For the text-containing cell, return its midpoint in (x, y) coordinate format. 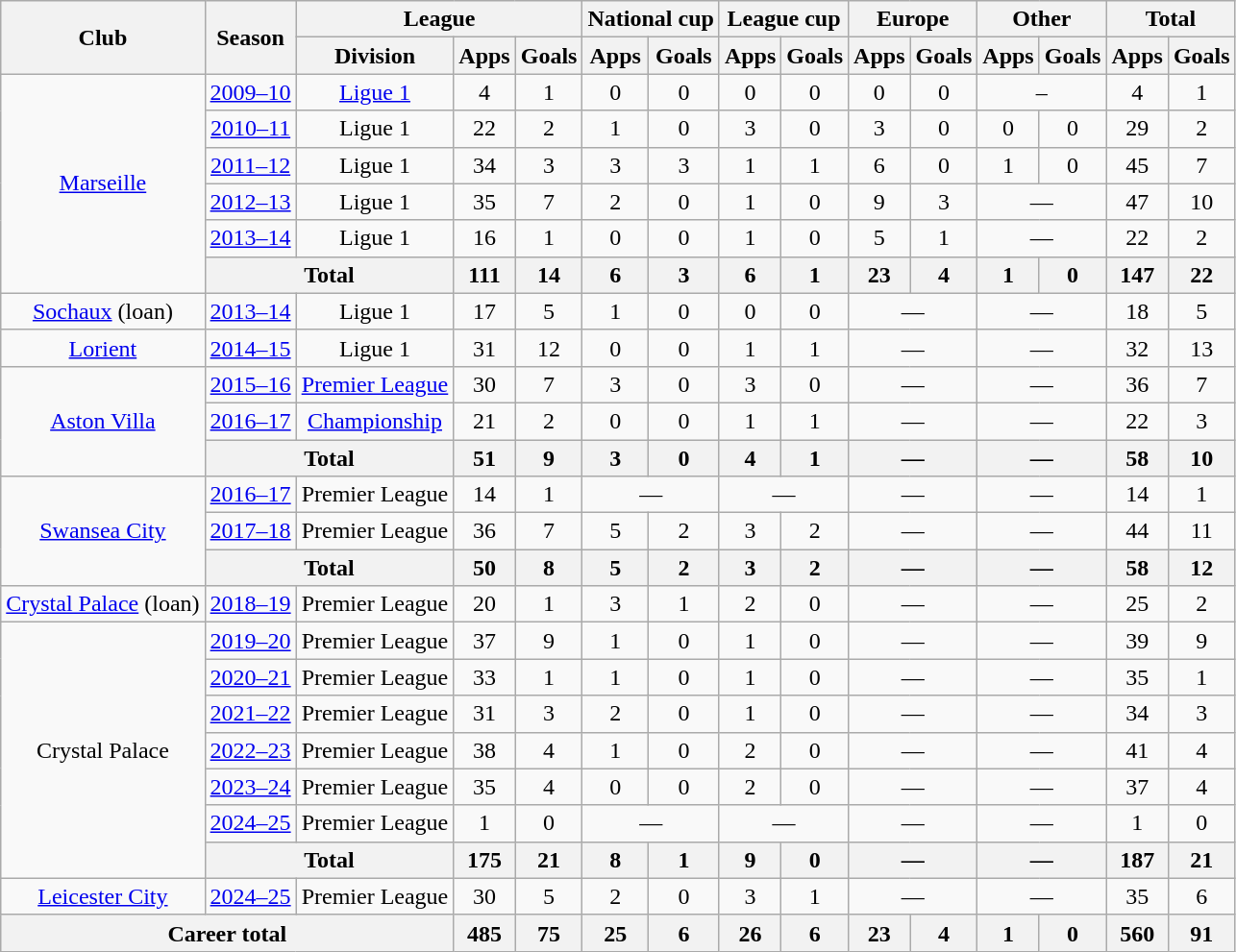
17 (484, 311)
560 (1137, 933)
44 (1137, 531)
Season (250, 37)
Crystal Palace (103, 750)
18 (1137, 311)
175 (484, 860)
Crystal Palace (loan) (103, 604)
Aston Villa (103, 421)
2015–16 (250, 384)
29 (1137, 129)
2010–11 (250, 129)
11 (1201, 531)
41 (1137, 750)
Career total (227, 933)
45 (1137, 165)
– (1042, 92)
National cup (651, 19)
Other (1042, 19)
Division (375, 56)
Championship (375, 421)
187 (1137, 860)
26 (750, 933)
111 (484, 275)
147 (1137, 275)
2018–19 (250, 604)
Leicester City (103, 896)
75 (549, 933)
2022–23 (250, 750)
33 (484, 677)
League cup (783, 19)
2009–10 (250, 92)
2011–12 (250, 165)
2023–24 (250, 787)
2014–15 (250, 348)
485 (484, 933)
47 (1137, 202)
Marseille (103, 183)
2017–18 (250, 531)
Lorient (103, 348)
League (439, 19)
2012–13 (250, 202)
38 (484, 750)
91 (1201, 933)
16 (484, 238)
2019–20 (250, 641)
32 (1137, 348)
Sochaux (loan) (103, 311)
51 (484, 458)
Europe (913, 19)
Club (103, 37)
2021–22 (250, 714)
20 (484, 604)
39 (1137, 641)
Swansea City (103, 531)
13 (1201, 348)
2020–21 (250, 677)
50 (484, 568)
